Output the (X, Y) coordinate of the center of the cell containing the given text.  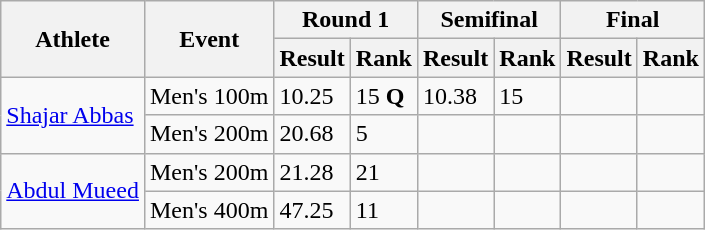
21.28 (312, 172)
10.25 (312, 96)
5 (384, 134)
Shajar Abbas (73, 115)
Final (633, 20)
15 (528, 96)
20.68 (312, 134)
Abdul Mueed (73, 191)
Men's 400m (208, 210)
47.25 (312, 210)
Men's 100m (208, 96)
10.38 (455, 96)
Semifinal (489, 20)
Event (208, 39)
Athlete (73, 39)
11 (384, 210)
15 Q (384, 96)
Round 1 (346, 20)
21 (384, 172)
